Return [x, y] of the center of cell containing provided text 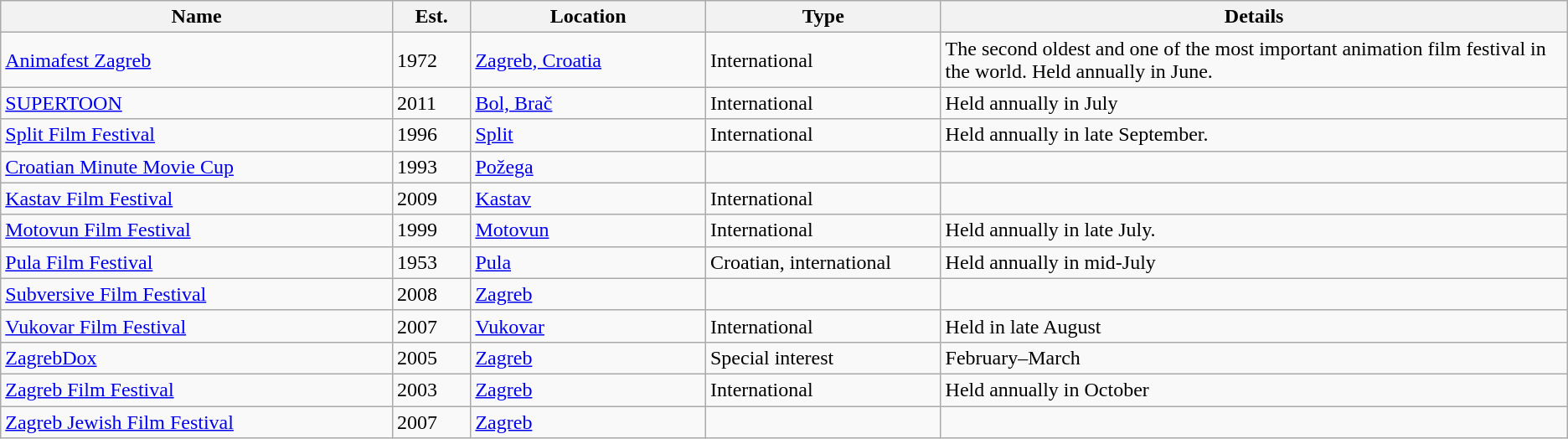
Zagreb Film Festival [197, 390]
Held annually in mid-July [1254, 262]
1996 [431, 135]
Motovun [588, 230]
Type [823, 17]
2003 [431, 390]
Split [588, 135]
Special interest [823, 358]
Vukovar Film Festival [197, 326]
Animafest Zagreb [197, 60]
The second oldest and one of the most important animation film festival in the world. Held annually in June. [1254, 60]
Croatian, international [823, 262]
Kastav [588, 199]
Held annually in late September. [1254, 135]
Motovun Film Festival [197, 230]
Location [588, 17]
Held annually in October [1254, 390]
1999 [431, 230]
Subversive Film Festival [197, 294]
Est. [431, 17]
2011 [431, 103]
Name [197, 17]
Held annually in July [1254, 103]
2009 [431, 199]
1993 [431, 167]
Zagreb, Croatia [588, 60]
Details [1254, 17]
2008 [431, 294]
Held annually in late July. [1254, 230]
ZagrebDox [197, 358]
SUPERTOON [197, 103]
Vukovar [588, 326]
Pula [588, 262]
1972 [431, 60]
Požega [588, 167]
February–March [1254, 358]
Split Film Festival [197, 135]
2005 [431, 358]
Held in late August [1254, 326]
Pula Film Festival [197, 262]
Bol, Brač [588, 103]
Croatian Minute Movie Cup [197, 167]
1953 [431, 262]
Kastav Film Festival [197, 199]
Zagreb Jewish Film Festival [197, 421]
